Pinpoint the cell where the given text exists, returning its [x, y] midpoint coordinate. 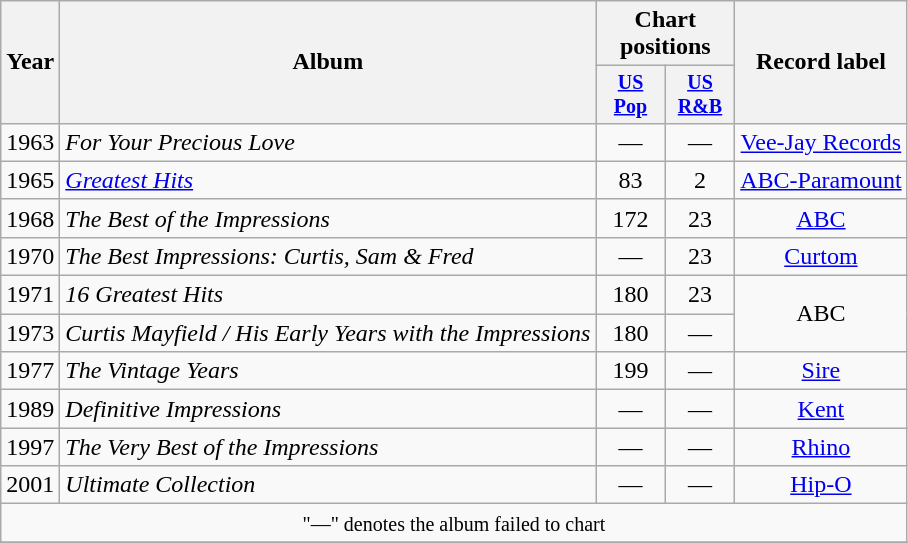
Vee-Jay Records [821, 142]
US Pop [630, 94]
Greatest Hits [328, 180]
1965 [30, 180]
1997 [30, 447]
The Best Impressions: Curtis, Sam & Fred [328, 256]
Curtom [821, 256]
1973 [30, 333]
16 Greatest Hits [328, 295]
Definitive Impressions [328, 409]
Album [328, 62]
83 [630, 180]
The Best of the Impressions [328, 218]
Year [30, 62]
Hip-O [821, 485]
172 [630, 218]
Record label [821, 62]
1989 [30, 409]
Sire [821, 371]
Curtis Mayfield / His Early Years with the Impressions [328, 333]
1963 [30, 142]
For Your Precious Love [328, 142]
Chart positions [666, 34]
Kent [821, 409]
2001 [30, 485]
The Very Best of the Impressions [328, 447]
1970 [30, 256]
Rhino [821, 447]
2 [700, 180]
"—" denotes the album failed to chart [454, 523]
1968 [30, 218]
1971 [30, 295]
The Vintage Years [328, 371]
199 [630, 371]
1977 [30, 371]
Ultimate Collection [328, 485]
US R&B [700, 94]
ABC-Paramount [821, 180]
